Determine the [x, y] coordinate at the center of the cell enclosing the given text.  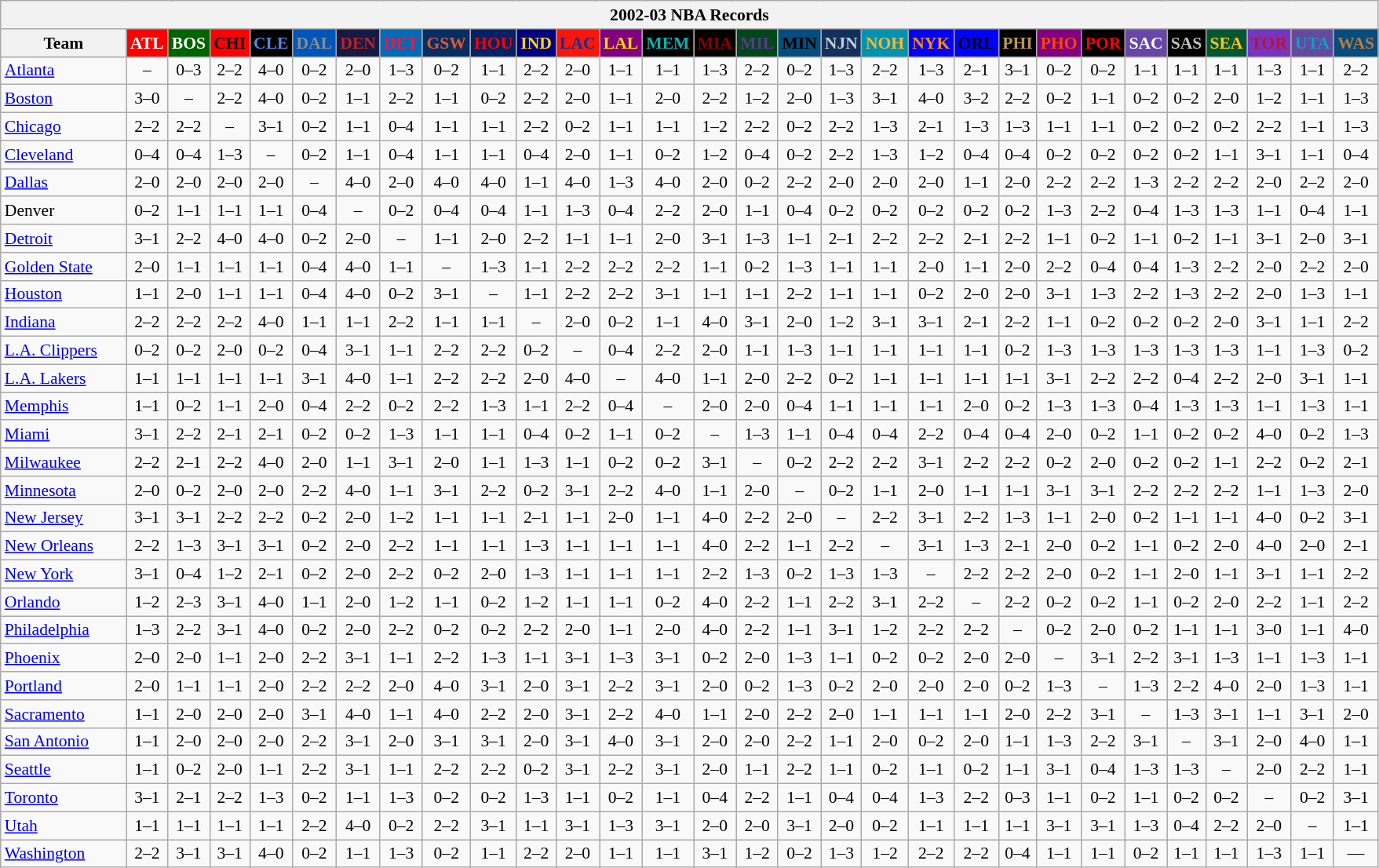
L.A. Clippers [64, 351]
Phoenix [64, 658]
TOR [1270, 43]
Denver [64, 211]
3–2 [976, 99]
— [1356, 854]
Houston [64, 294]
LAC [578, 43]
WAS [1356, 43]
CLE [272, 43]
Portland [64, 686]
BOS [188, 43]
Indiana [64, 323]
Dallas [64, 183]
MEM [667, 43]
PHI [1017, 43]
Miami [64, 435]
NJN [841, 43]
HOU [493, 43]
UTA [1312, 43]
New York [64, 574]
Orlando [64, 602]
MIL [757, 43]
Chicago [64, 127]
MIN [799, 43]
L.A. Lakers [64, 378]
Milwaukee [64, 462]
Utah [64, 826]
CHI [229, 43]
NYK [931, 43]
Seattle [64, 770]
Memphis [64, 407]
LAL [622, 43]
2–3 [188, 602]
Golden State [64, 267]
ORL [976, 43]
San Antonio [64, 742]
DAL [315, 43]
Boston [64, 99]
2002-03 NBA Records [689, 15]
GSW [446, 43]
IND [536, 43]
MIA [715, 43]
Detroit [64, 239]
POR [1104, 43]
Sacramento [64, 714]
SEA [1226, 43]
NOH [885, 43]
Minnesota [64, 491]
PHO [1060, 43]
DEN [358, 43]
New Jersey [64, 518]
New Orleans [64, 546]
Washington [64, 854]
DET [402, 43]
SAS [1187, 43]
SAC [1146, 43]
Cleveland [64, 155]
Toronto [64, 798]
Team [64, 43]
Atlanta [64, 71]
Philadelphia [64, 630]
ATL [148, 43]
